Capture the cell that displays the provided text and extract its [x, y] central coordinate. 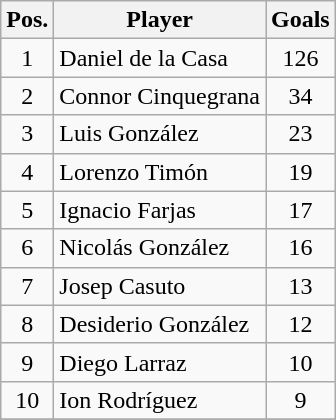
Diego Larraz [160, 362]
126 [301, 58]
Player [160, 20]
6 [28, 248]
23 [301, 134]
Josep Casuto [160, 286]
13 [301, 286]
1 [28, 58]
4 [28, 172]
Daniel de la Casa [160, 58]
16 [301, 248]
Nicolás González [160, 248]
5 [28, 210]
12 [301, 324]
Ion Rodríguez [160, 400]
Desiderio González [160, 324]
8 [28, 324]
Connor Cinquegrana [160, 96]
3 [28, 134]
Ignacio Farjas [160, 210]
2 [28, 96]
Luis González [160, 134]
Lorenzo Timón [160, 172]
Pos. [28, 20]
7 [28, 286]
19 [301, 172]
34 [301, 96]
17 [301, 210]
Goals [301, 20]
